Pinpoint the cell where the given text exists, returning its [X, Y] midpoint coordinate. 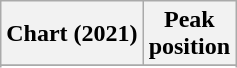
Chart (2021) [72, 34]
Peakposition [189, 34]
